Identify which cell holds the provided text, then report its [x, y] central coordinate. 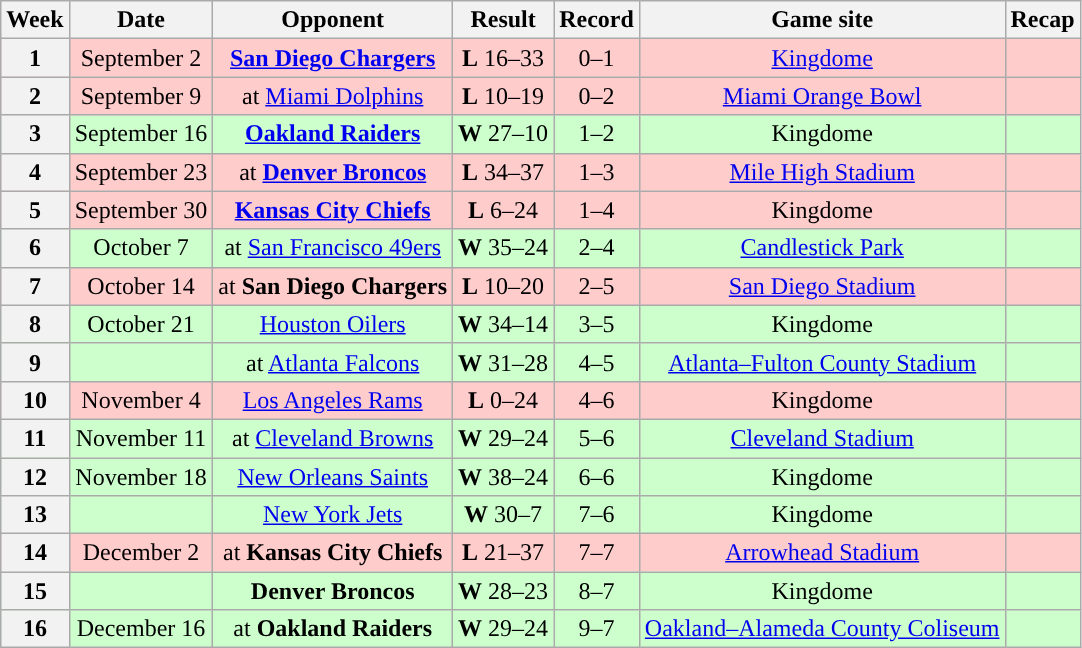
October 21 [141, 324]
September 30 [141, 210]
3 [35, 134]
0–2 [597, 96]
5–6 [597, 438]
Record [597, 20]
1–2 [597, 134]
Candlestick Park [822, 248]
Houston Oilers [333, 324]
Mile High Stadium [822, 172]
Recap [1042, 20]
2–5 [597, 286]
1–3 [597, 172]
W 38–24 [504, 477]
September 2 [141, 58]
15 [35, 591]
7 [35, 286]
W 34–14 [504, 324]
L 6–24 [504, 210]
6–6 [597, 477]
Week [35, 20]
Miami Orange Bowl [822, 96]
2–4 [597, 248]
L 16–33 [504, 58]
6 [35, 248]
4 [35, 172]
5 [35, 210]
Opponent [333, 20]
at Miami Dolphins [333, 96]
W 31–28 [504, 362]
Oakland–Alameda County Coliseum [822, 629]
9 [35, 362]
1–4 [597, 210]
W 27–10 [504, 134]
San Diego Chargers [333, 58]
14 [35, 553]
Los Angeles Rams [333, 400]
Cleveland Stadium [822, 438]
at Kansas City Chiefs [333, 553]
at Oakland Raiders [333, 629]
September 16 [141, 134]
New Orleans Saints [333, 477]
New York Jets [333, 515]
Result [504, 20]
Arrowhead Stadium [822, 553]
at San Diego Chargers [333, 286]
L 10–19 [504, 96]
W 28–23 [504, 591]
November 11 [141, 438]
at Atlanta Falcons [333, 362]
October 14 [141, 286]
16 [35, 629]
Game site [822, 20]
November 18 [141, 477]
September 9 [141, 96]
at Denver Broncos [333, 172]
September 23 [141, 172]
W 35–24 [504, 248]
8 [35, 324]
13 [35, 515]
4–5 [597, 362]
11 [35, 438]
10 [35, 400]
4–6 [597, 400]
December 16 [141, 629]
2 [35, 96]
Oakland Raiders [333, 134]
L 0–24 [504, 400]
Kansas City Chiefs [333, 210]
at Cleveland Browns [333, 438]
3–5 [597, 324]
7–6 [597, 515]
at San Francisco 49ers [333, 248]
8–7 [597, 591]
L 10–20 [504, 286]
W 30–7 [504, 515]
October 7 [141, 248]
San Diego Stadium [822, 286]
0–1 [597, 58]
Date [141, 20]
7–7 [597, 553]
L 21–37 [504, 553]
December 2 [141, 553]
Atlanta–Fulton County Stadium [822, 362]
November 4 [141, 400]
12 [35, 477]
9–7 [597, 629]
1 [35, 58]
Denver Broncos [333, 591]
L 34–37 [504, 172]
